Determine the [x, y] coordinate at the center of the cell enclosing the given text.  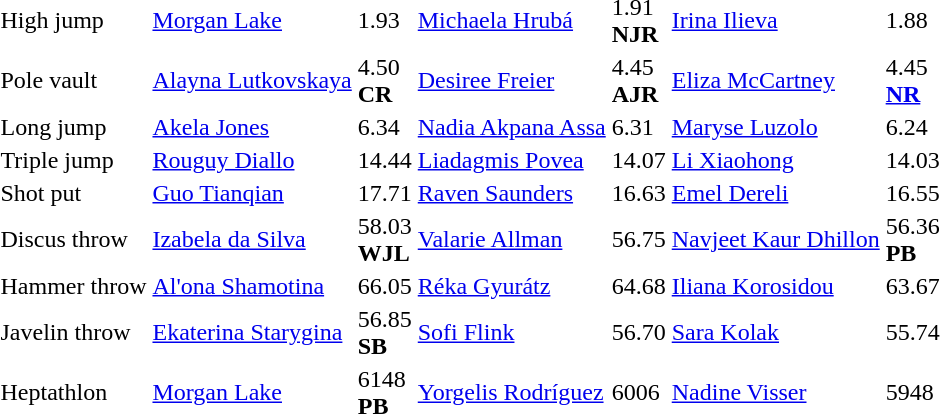
Al'ona Shamotina [252, 286]
Guo Tianqian [252, 193]
Navjeet Kaur Dhillon [776, 240]
56.75 [638, 240]
Valarie Allman [512, 240]
Izabela da Silva [252, 240]
6.34 [384, 127]
14.07 [638, 160]
14.44 [384, 160]
58.03WJL [384, 240]
56.85SB [384, 332]
Desiree Freier [512, 80]
Emel Dereli [776, 193]
Li Xiaohong [776, 160]
Rouguy Diallo [252, 160]
64.68 [638, 286]
Raven Saunders [512, 193]
Alayna Lutkovskaya [252, 80]
Nadia Akpana Assa [512, 127]
56.70 [638, 332]
16.63 [638, 193]
Liadagmis Povea [512, 160]
66.05 [384, 286]
Eliza McCartney [776, 80]
Ekaterina Starygina [252, 332]
4.45AJR [638, 80]
Sofi Flink [512, 332]
Akela Jones [252, 127]
17.71 [384, 193]
Réka Gyurátz [512, 286]
6.31 [638, 127]
Maryse Luzolo [776, 127]
Sara Kolak [776, 332]
4.50CR [384, 80]
Iliana Korosidou [776, 286]
